Return (x, y) of the center of cell containing provided text 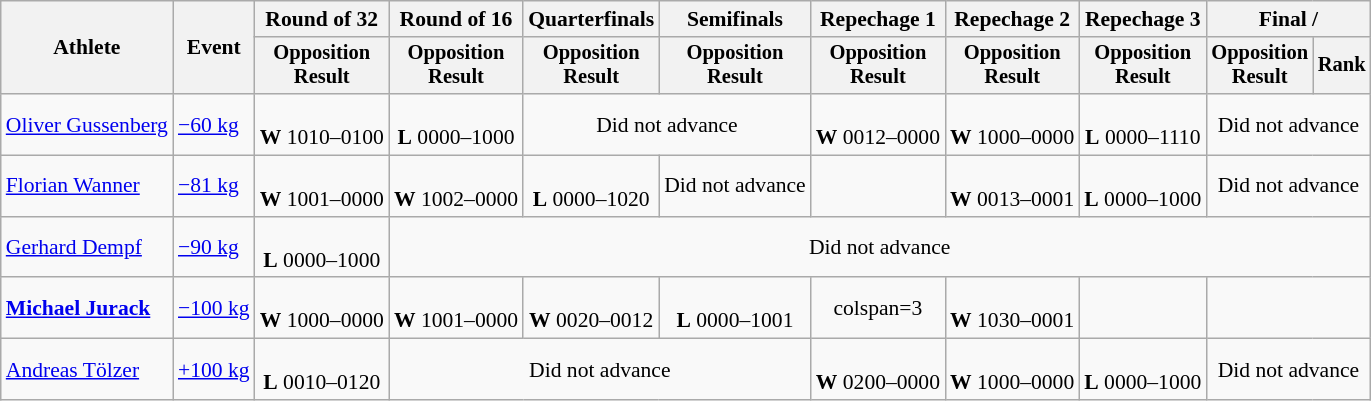
Round of 16 (456, 19)
Repechage 3 (1142, 19)
Event (214, 48)
Rank (1342, 66)
−90 kg (214, 248)
Gerhard Dempf (87, 248)
L 0000–1001 (735, 308)
Athlete (87, 48)
Round of 32 (322, 19)
Semifinals (735, 19)
Repechage 2 (1012, 19)
−100 kg (214, 308)
L 0000–1110 (1142, 124)
−81 kg (214, 186)
L 0000–1020 (591, 186)
Repechage 1 (878, 19)
Florian Wanner (87, 186)
W 0012–0000 (878, 124)
W 0020–0012 (591, 308)
Oliver Gussenberg (87, 124)
Michael Jurack (87, 308)
Final / (1288, 19)
W 1002–0000 (456, 186)
W 1010–0100 (322, 124)
−60 kg (214, 124)
W 0013–0001 (1012, 186)
W 1030–0001 (1012, 308)
Andreas Tölzer (87, 370)
W 0200–0000 (878, 370)
+100 kg (214, 370)
Quarterfinals (591, 19)
L 0010–0120 (322, 370)
colspan=3 (878, 308)
